Identify which cell holds the provided text, then report its [x, y] central coordinate. 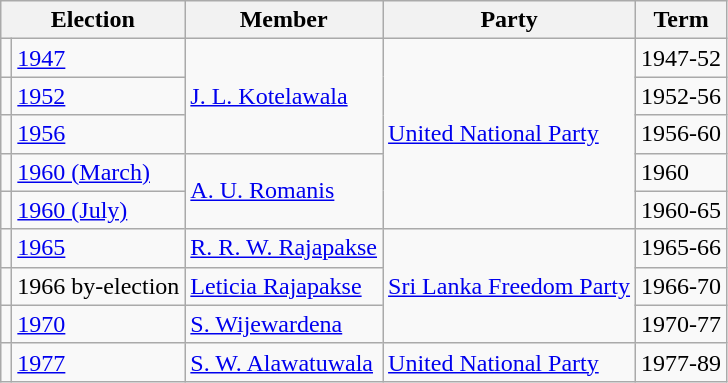
S. W. Alawatuwala [284, 362]
1960 [682, 172]
1956-60 [682, 134]
Party [510, 20]
R. R. W. Rajapakse [284, 248]
1977 [98, 362]
Term [682, 20]
A. U. Romanis [284, 191]
1970 [98, 324]
1960 (March) [98, 172]
1947 [98, 58]
S. Wijewardena [284, 324]
1966 by-election [98, 286]
1960-65 [682, 210]
1956 [98, 134]
Member [284, 20]
1965 [98, 248]
1970-77 [682, 324]
1952 [98, 96]
1977-89 [682, 362]
1947-52 [682, 58]
1966-70 [682, 286]
Election [93, 20]
1960 (July) [98, 210]
1952-56 [682, 96]
Sri Lanka Freedom Party [510, 286]
1965-66 [682, 248]
J. L. Kotelawala [284, 96]
Leticia Rajapakse [284, 286]
